Return the (X, Y) coordinate for the center point of the cell that contains the specified text.  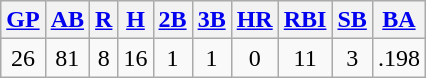
8 (104, 58)
2B (172, 20)
.198 (398, 58)
RBI (305, 20)
0 (254, 58)
H (136, 20)
SB (352, 20)
AB (67, 20)
R (104, 20)
26 (23, 58)
81 (67, 58)
11 (305, 58)
3B (212, 20)
GP (23, 20)
BA (398, 20)
HR (254, 20)
16 (136, 58)
3 (352, 58)
